Output the (X, Y) coordinate of the center of the cell containing the given text.  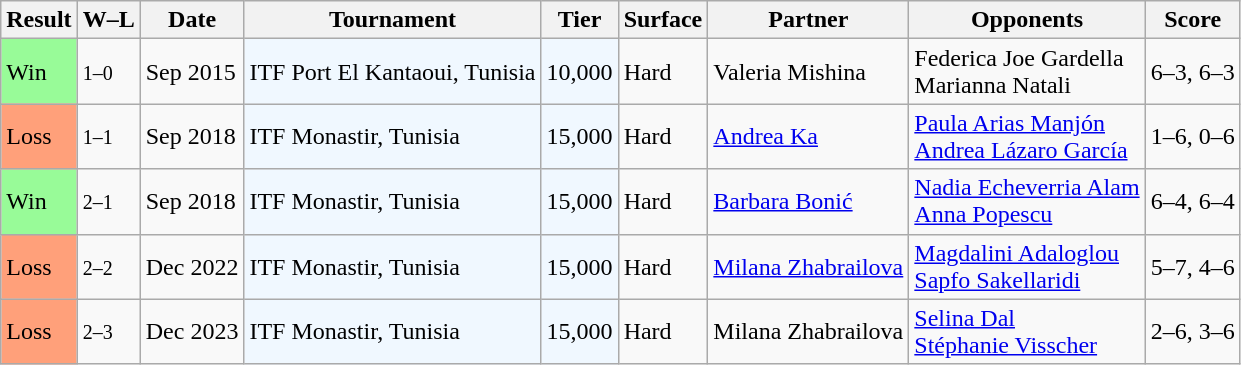
W–L (108, 20)
Barbara Bonić (808, 202)
6–4, 6–4 (1192, 202)
2–3 (108, 332)
ITF Port El Kantaoui, Tunisia (392, 72)
1–0 (108, 72)
Magdalini Adaloglou Sapfo Sakellaridi (1027, 266)
10,000 (580, 72)
2–2 (108, 266)
1–1 (108, 136)
Dec 2023 (192, 332)
Sep 2015 (192, 72)
Result (39, 20)
Dec 2022 (192, 266)
Paula Arias Manjón Andrea Lázaro García (1027, 136)
1–6, 0–6 (1192, 136)
Date (192, 20)
Tier (580, 20)
2–6, 3–6 (1192, 332)
Surface (663, 20)
Opponents (1027, 20)
Valeria Mishina (808, 72)
5–7, 4–6 (1192, 266)
6–3, 6–3 (1192, 72)
2–1 (108, 202)
Federica Joe Gardella Marianna Natali (1027, 72)
Tournament (392, 20)
Selina Dal Stéphanie Visscher (1027, 332)
Score (1192, 20)
Nadia Echeverria Alam Anna Popescu (1027, 202)
Partner (808, 20)
Andrea Ka (808, 136)
